Detect which cell encompasses the target text, then output its [X, Y] center coordinate. 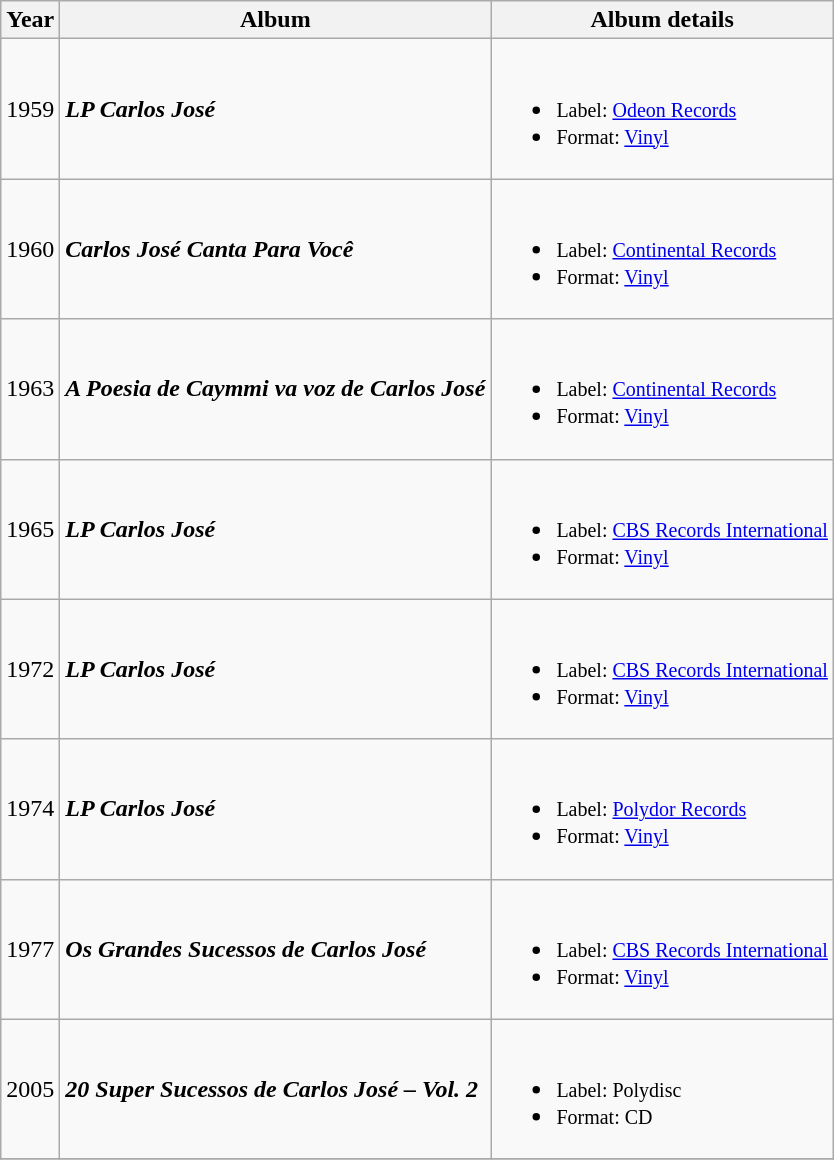
1977 [30, 949]
1960 [30, 249]
2005 [30, 1089]
20 Super Sucessos de Carlos José – Vol. 2 [276, 1089]
Label: Odeon RecordsFormat: Vinyl [662, 109]
Album details [662, 20]
Album [276, 20]
1965 [30, 529]
Label: PolydiscFormat: CD [662, 1089]
1974 [30, 809]
Year [30, 20]
Carlos José Canta Para Você [276, 249]
Label: Polydor RecordsFormat: Vinyl [662, 809]
1972 [30, 669]
Os Grandes Sucessos de Carlos José [276, 949]
1963 [30, 389]
1959 [30, 109]
A Poesia de Caymmi va voz de Carlos José [276, 389]
